From the cell containing the given text, extract its center point as [x, y] coordinate. 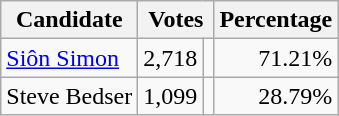
2,718 [170, 58]
Votes [176, 20]
1,099 [170, 96]
71.21% [276, 58]
Percentage [276, 20]
Siôn Simon [70, 58]
Candidate [70, 20]
Steve Bedser [70, 96]
28.79% [276, 96]
